Return the [x, y] coordinate for the center point of the cell that contains the specified text.  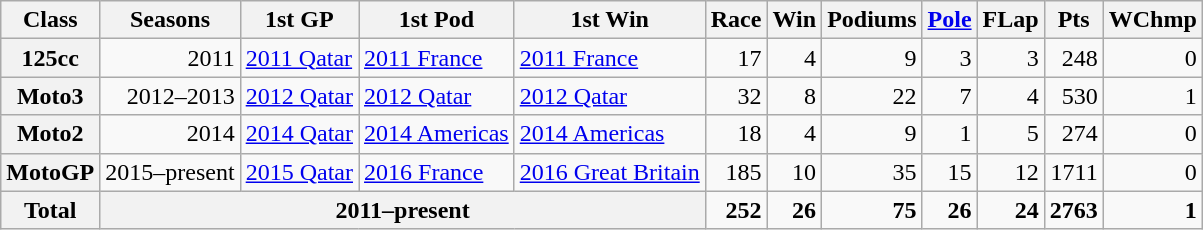
32 [736, 96]
12 [1010, 172]
Win [794, 20]
5 [1010, 134]
2015 Qatar [299, 172]
1st Win [610, 20]
Race [736, 20]
1st Pod [437, 20]
17 [736, 58]
Seasons [170, 20]
Pts [1074, 20]
274 [1074, 134]
8 [794, 96]
185 [736, 172]
Moto3 [50, 96]
10 [794, 172]
2016 France [437, 172]
35 [872, 172]
FLap [1010, 20]
530 [1074, 96]
22 [872, 96]
WChmp [1152, 20]
2014 [170, 134]
125cc [50, 58]
Moto2 [50, 134]
1st GP [299, 20]
Pole [950, 20]
18 [736, 134]
2012–2013 [170, 96]
15 [950, 172]
Class [50, 20]
1711 [1074, 172]
2016 Great Britain [610, 172]
2014 Qatar [299, 134]
Podiums [872, 20]
2015–present [170, 172]
252 [736, 210]
Total [50, 210]
2011–present [402, 210]
MotoGP [50, 172]
2011 Qatar [299, 58]
24 [1010, 210]
248 [1074, 58]
2763 [1074, 210]
7 [950, 96]
75 [872, 210]
2011 [170, 58]
